Pinpoint the cell where the given text exists, returning its [x, y] midpoint coordinate. 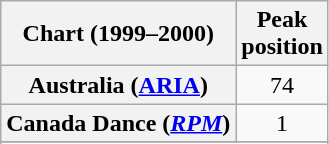
Peakposition [282, 34]
1 [282, 123]
Chart (1999–2000) [118, 34]
Australia (ARIA) [118, 85]
Canada Dance (RPM) [118, 123]
74 [282, 85]
